Capture the cell that displays the provided text and extract its [x, y] central coordinate. 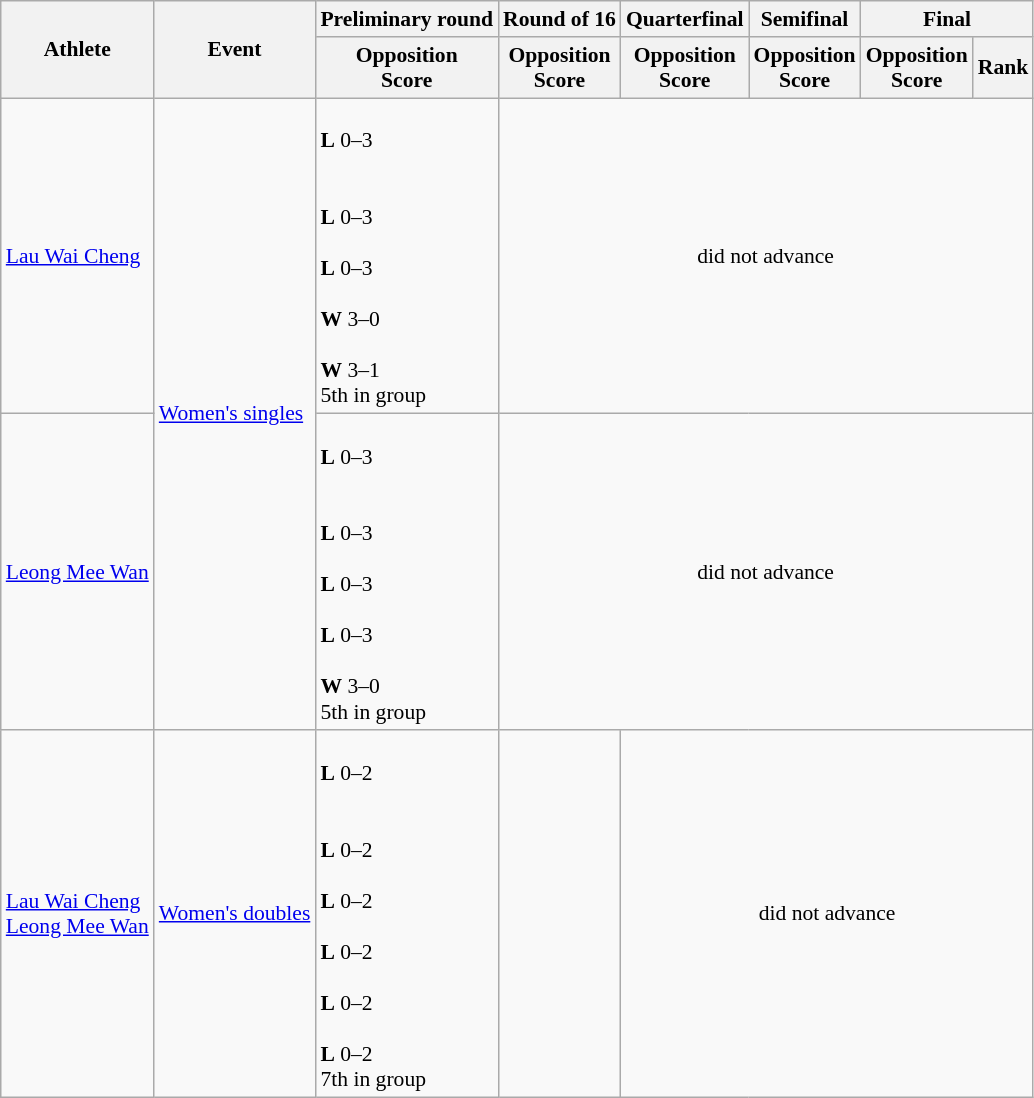
Lau Wai ChengLeong Mee Wan [78, 914]
L 0–3L 0–3 L 0–3 L 0–3 W 3–05th in group [406, 572]
Quarterfinal [685, 19]
L 0–2L 0–2 L 0–2 L 0–2 L 0–2 L 0–2 7th in group [406, 914]
Round of 16 [560, 19]
Rank [1004, 68]
Final [948, 19]
Semifinal [805, 19]
Preliminary round [406, 19]
Women's doubles [235, 914]
Event [235, 50]
Women's singles [235, 414]
L 0–3L 0–3 L 0–3 W 3–0 W 3–15th in group [406, 256]
Athlete [78, 50]
Lau Wai Cheng [78, 256]
Leong Mee Wan [78, 572]
